Search for the cell housing the specified text and yield its [X, Y] center coordinate. 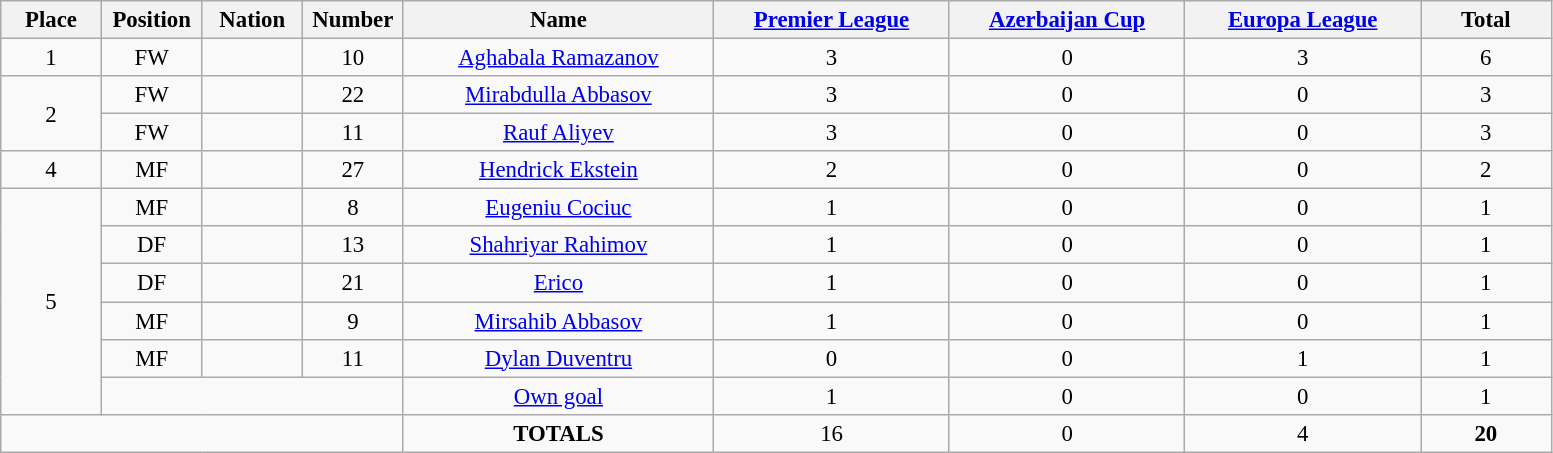
Number [354, 20]
8 [354, 208]
Dylan Duventru [558, 358]
Name [558, 20]
Mirsahib Abbasov [558, 321]
Place [52, 20]
Rauf Aliyev [558, 133]
9 [354, 321]
Mirabdulla Abbasov [558, 95]
10 [354, 58]
13 [354, 245]
21 [354, 283]
20 [1486, 433]
Shahriyar Rahimov [558, 245]
22 [354, 95]
TOTALS [558, 433]
Premier League [832, 20]
Aghabala Ramazanov [558, 58]
Eugeniu Cociuc [558, 208]
Nation [252, 20]
Total [1486, 20]
Hendrick Ekstein [558, 170]
Erico [558, 283]
Own goal [558, 396]
Europa League [1303, 20]
6 [1486, 58]
5 [52, 302]
27 [354, 170]
Azerbaijan Cup [1067, 20]
Position [152, 20]
16 [832, 433]
